Determine the (X, Y) coordinate at the center of the cell enclosing the given text.  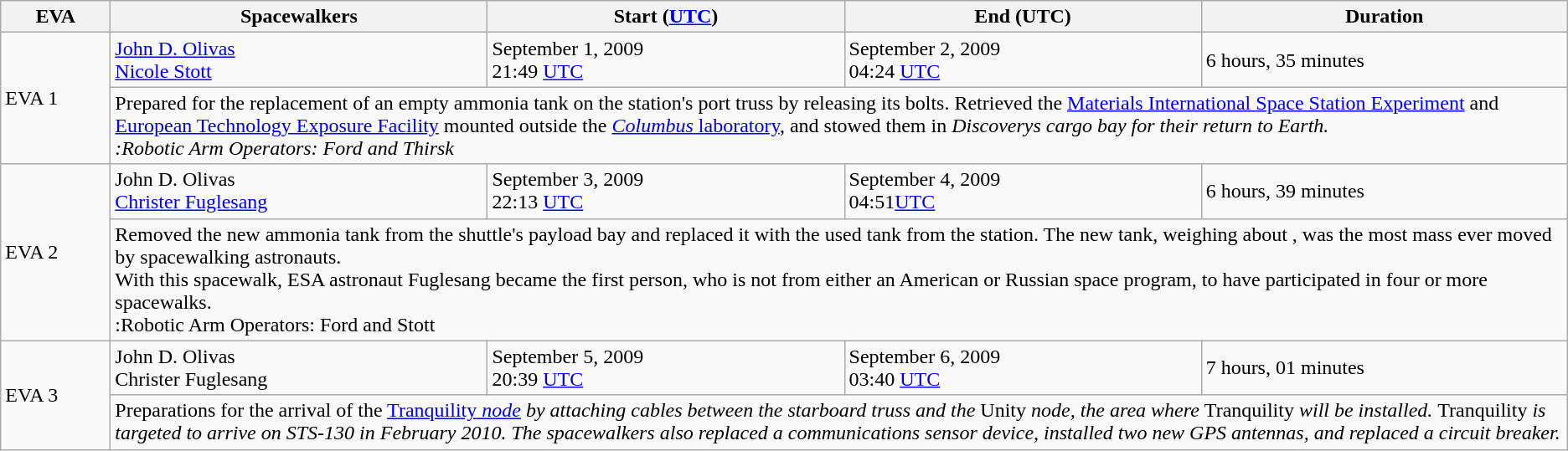
EVA 2 (55, 253)
EVA 1 (55, 99)
September 3, 2009 22:13 UTC (666, 191)
September 5, 2009 20:39 UTC (666, 368)
EVA (55, 17)
6 hours, 35 minutes (1384, 60)
Duration (1384, 17)
September 6, 2009 03:40 UTC (1023, 368)
Start (UTC) (666, 17)
7 hours, 01 minutes (1384, 368)
End (UTC) (1023, 17)
Spacewalkers (299, 17)
6 hours, 39 minutes (1384, 191)
September 2, 2009 04:24 UTC (1023, 60)
EVA 3 (55, 395)
John D. Olivas Nicole Stott (299, 60)
September 1, 2009 21:49 UTC (666, 60)
September 4, 2009 04:51UTC (1023, 191)
